Search for the cell housing the specified text and yield its [X, Y] center coordinate. 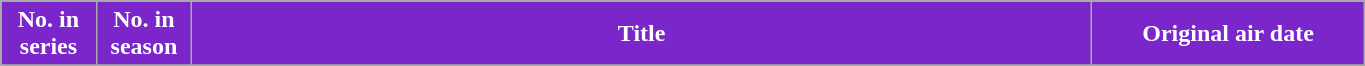
Title [642, 34]
No. inseries [48, 34]
No. inseason [144, 34]
Original air date [1228, 34]
